Search for the cell housing the specified text and yield its [x, y] center coordinate. 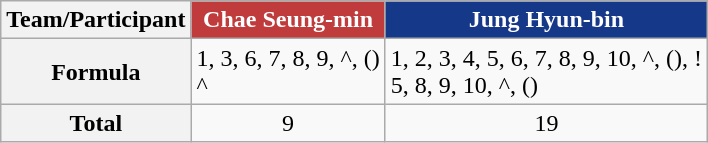
1, 2, 3, 4, 5, 6, 7, 8, 9, 10, ^, (), ! 5, 8, 9, 10, ^, () [546, 72]
Chae Seung-min [288, 20]
1, 3, 6, 7, 8, 9, ^, () ^ [288, 72]
Team/Participant [96, 20]
Formula [96, 72]
9 [288, 123]
19 [546, 123]
Jung Hyun-bin [546, 20]
Total [96, 123]
